Scan for the cell matching the given text and deliver its [X, Y] coordinate at center. 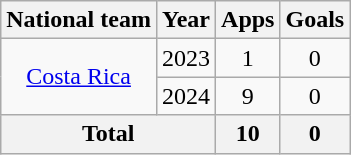
1 [248, 58]
Total [108, 134]
2023 [186, 58]
National team [79, 20]
9 [248, 96]
Apps [248, 20]
2024 [186, 96]
Goals [315, 20]
10 [248, 134]
Year [186, 20]
Costa Rica [79, 77]
